Return the [X, Y] coordinate for the center point of the cell that contains the specified text.  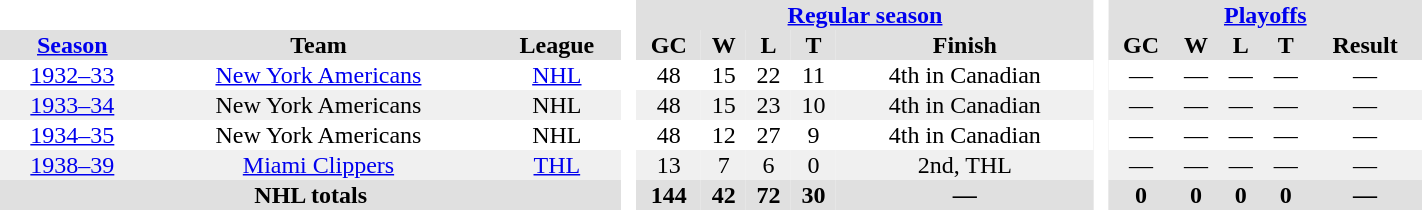
2nd, THL [965, 165]
144 [668, 195]
6 [768, 165]
23 [768, 105]
13 [668, 165]
72 [768, 195]
THL [556, 165]
27 [768, 135]
1934–35 [72, 135]
Finish [965, 45]
30 [814, 195]
League [556, 45]
12 [724, 135]
1932–33 [72, 75]
1938–39 [72, 165]
Playoffs [1266, 15]
9 [814, 135]
7 [724, 165]
10 [814, 105]
42 [724, 195]
Team [319, 45]
NHL totals [310, 195]
Miami Clippers [319, 165]
Result [1365, 45]
Regular season [864, 15]
1933–34 [72, 105]
11 [814, 75]
Season [72, 45]
22 [768, 75]
